Detect which cell encompasses the target text, then output its [X, Y] center coordinate. 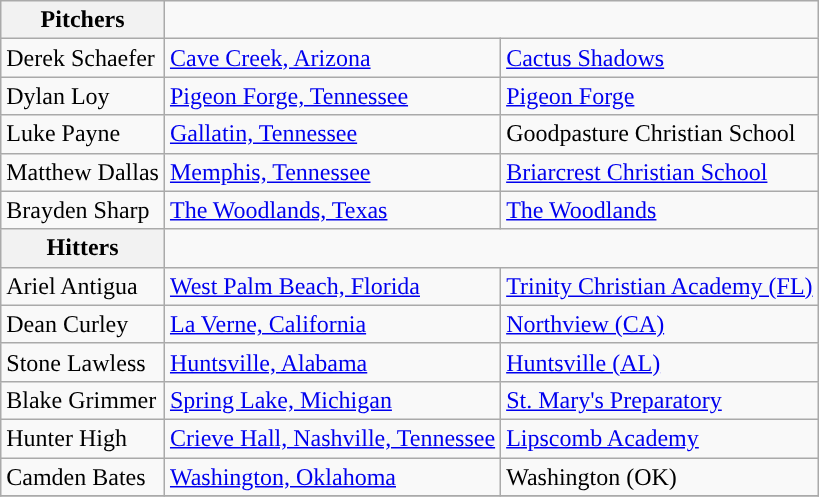
Trinity Christian Academy (FL) [660, 286]
Northview (CA) [660, 324]
Luke Payne [83, 134]
Pigeon Forge, Tennessee [332, 96]
West Palm Beach, Florida [332, 286]
Dean Curley [83, 324]
Washington (OK) [660, 477]
Brayden Sharp [83, 210]
La Verne, California [332, 324]
Blake Grimmer [83, 400]
Cave Creek, Arizona [332, 58]
Hitters [83, 248]
Huntsville (AL) [660, 362]
Matthew Dallas [83, 172]
The Woodlands, Texas [332, 210]
Crieve Hall, Nashville, Tennessee [332, 438]
Briarcrest Christian School [660, 172]
Camden Bates [83, 477]
Gallatin, Tennessee [332, 134]
Pitchers [83, 20]
Pigeon Forge [660, 96]
Stone Lawless [83, 362]
St. Mary's Preparatory [660, 400]
The Woodlands [660, 210]
Cactus Shadows [660, 58]
Lipscomb Academy [660, 438]
Ariel Antigua [83, 286]
Spring Lake, Michigan [332, 400]
Derek Schaefer [83, 58]
Washington, Oklahoma [332, 477]
Huntsville, Alabama [332, 362]
Memphis, Tennessee [332, 172]
Goodpasture Christian School [660, 134]
Dylan Loy [83, 96]
Hunter High [83, 438]
